Determine the [X, Y] coordinate at the center of the cell enclosing the given text.  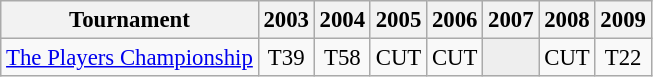
The Players Championship [130, 58]
T22 [623, 58]
2008 [567, 20]
2009 [623, 20]
Tournament [130, 20]
2004 [342, 20]
2006 [455, 20]
T39 [286, 58]
2003 [286, 20]
2007 [511, 20]
T58 [342, 58]
2005 [398, 20]
